Locate the cell with the specified text and output its [X, Y] center coordinate. 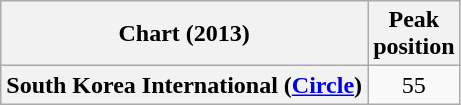
Peakposition [414, 34]
55 [414, 85]
South Korea International (Circle) [184, 85]
Chart (2013) [184, 34]
